Determine the [X, Y] coordinate at the center of the cell enclosing the given text.  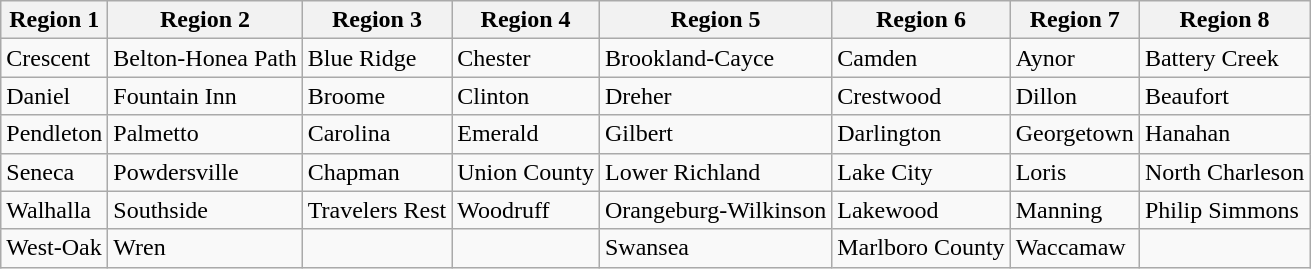
Lower Richland [715, 172]
Region 1 [54, 20]
Union County [526, 172]
Palmetto [205, 134]
Southside [205, 210]
Aynor [1074, 58]
Region 2 [205, 20]
Region 6 [921, 20]
Chester [526, 58]
Walhalla [54, 210]
Dreher [715, 96]
Darlington [921, 134]
Woodruff [526, 210]
Chapman [377, 172]
Broome [377, 96]
Manning [1074, 210]
Region 3 [377, 20]
Orangeburg-Wilkinson [715, 210]
Daniel [54, 96]
Battery Creek [1224, 58]
Travelers Rest [377, 210]
Philip Simmons [1224, 210]
Powdersville [205, 172]
Waccamaw [1074, 248]
Marlboro County [921, 248]
Clinton [526, 96]
Region 8 [1224, 20]
Blue Ridge [377, 58]
Crescent [54, 58]
Fountain Inn [205, 96]
West-Oak [54, 248]
Loris [1074, 172]
Region 4 [526, 20]
Swansea [715, 248]
Hanahan [1224, 134]
Region 7 [1074, 20]
Emerald [526, 134]
Dillon [1074, 96]
Brookland-Cayce [715, 58]
Pendleton [54, 134]
Belton-Honea Path [205, 58]
Carolina [377, 134]
Gilbert [715, 134]
Region 5 [715, 20]
Lake City [921, 172]
Wren [205, 248]
North Charleson [1224, 172]
Lakewood [921, 210]
Beaufort [1224, 96]
Crestwood [921, 96]
Seneca [54, 172]
Camden [921, 58]
Georgetown [1074, 134]
